Detect which cell encompasses the target text, then output its [X, Y] center coordinate. 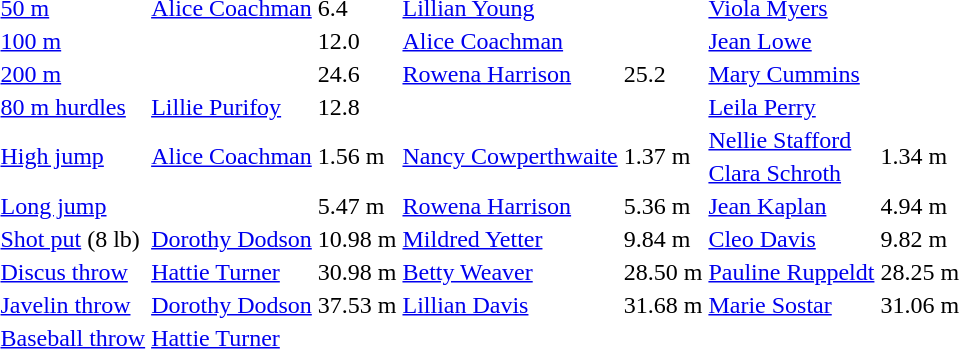
24.6 [357, 74]
37.53 m [357, 305]
Hattie Turner [232, 272]
Lillie Purifoy [232, 107]
5.36 m [663, 206]
9.84 m [663, 239]
Jean Kaplan [792, 206]
5.47 m [357, 206]
Pauline Ruppeldt [792, 272]
Cleo Davis [792, 239]
30.98 m [357, 272]
Leila Perry [792, 107]
Jean Lowe [792, 41]
Mary Cummins [792, 74]
Marie Sostar [792, 305]
Lillian Davis [510, 305]
Clara Schroth [792, 173]
1.56 m [357, 156]
Mildred Yetter [510, 239]
Nellie Stafford [792, 140]
31.68 m [663, 305]
10.98 m [357, 239]
12.8 [357, 107]
25.2 [663, 74]
Nancy Cowperthwaite [510, 156]
1.37 m [663, 156]
12.0 [357, 41]
28.50 m [663, 272]
Betty Weaver [510, 272]
